Locate the cell with the specified text and output its (x, y) center coordinate. 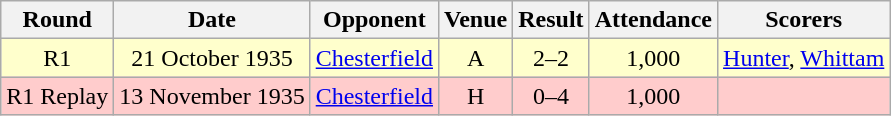
2–2 (551, 58)
H (476, 96)
R1 (58, 58)
Opponent (374, 20)
Attendance (653, 20)
A (476, 58)
21 October 1935 (212, 58)
Round (58, 20)
R1 Replay (58, 96)
13 November 1935 (212, 96)
Result (551, 20)
Hunter, Whittam (804, 58)
0–4 (551, 96)
Venue (476, 20)
Date (212, 20)
Scorers (804, 20)
